Locate the cell with the specified text and output its (X, Y) center coordinate. 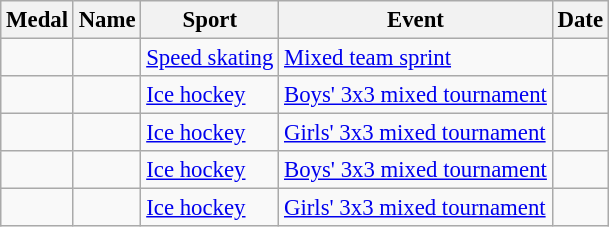
Mixed team sprint (416, 58)
Medal (38, 20)
Date (580, 20)
Sport (210, 20)
Event (416, 20)
Speed skating (210, 58)
Name (107, 20)
